Identify which cell holds the provided text, then report its [X, Y] central coordinate. 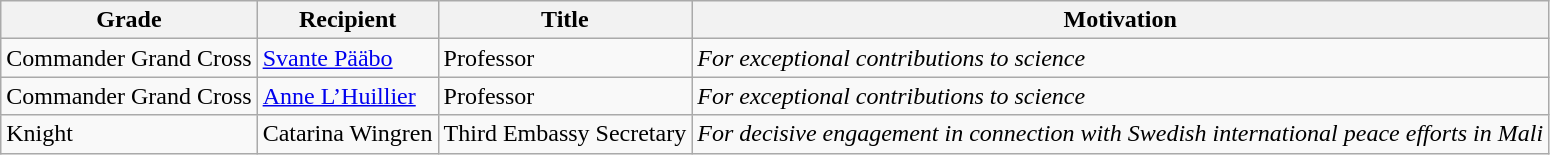
Third Embassy Secretary [565, 134]
Grade [129, 20]
For decisive engagement in connection with Swedish international peace efforts in Mali [1120, 134]
Anne L’Huillier [348, 96]
Motivation [1120, 20]
Knight [129, 134]
Svante Pääbo [348, 58]
Title [565, 20]
Recipient [348, 20]
Catarina Wingren [348, 134]
